Pinpoint the cell where the given text exists, returning its (X, Y) midpoint coordinate. 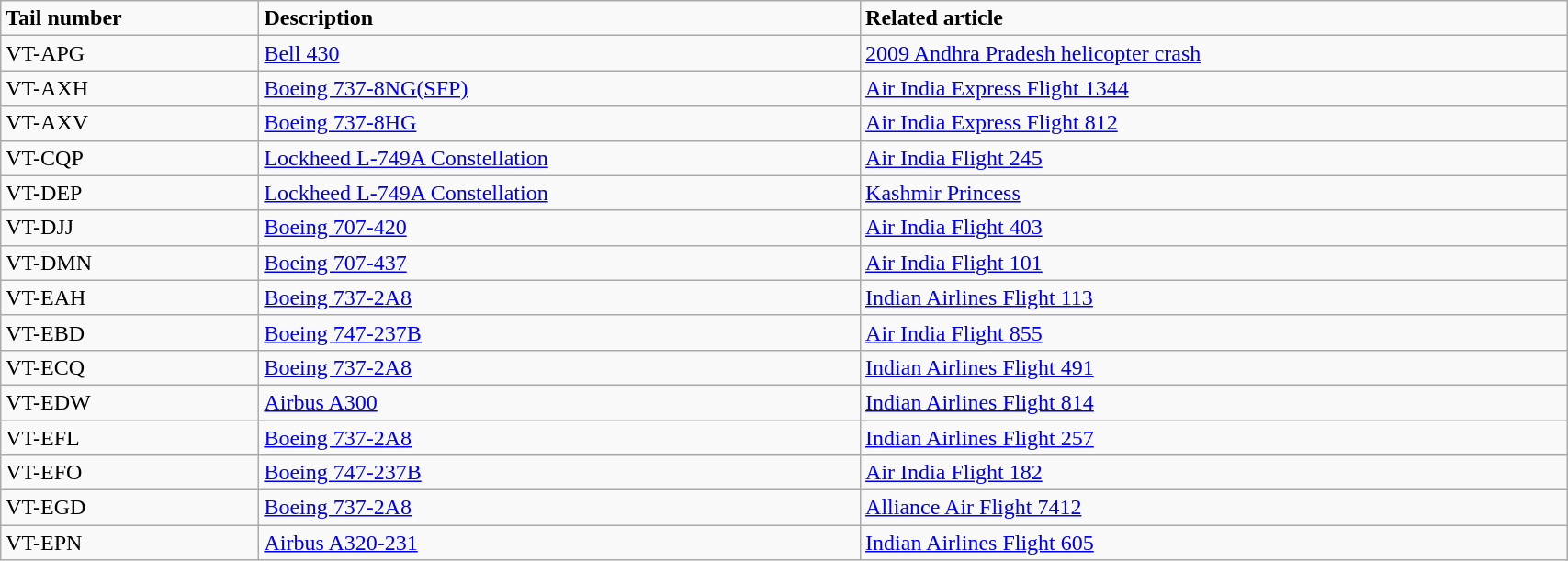
VT-EAH (130, 297)
Air India Flight 403 (1214, 228)
Air India Flight 182 (1214, 473)
Indian Airlines Flight 113 (1214, 297)
VT-DJJ (130, 228)
Indian Airlines Flight 257 (1214, 438)
Boeing 707-420 (560, 228)
2009 Andhra Pradesh helicopter crash (1214, 53)
VT-EGD (130, 508)
Air India Flight 245 (1214, 158)
VT-ECQ (130, 367)
Alliance Air Flight 7412 (1214, 508)
Boeing 737-8NG(SFP) (560, 88)
Description (560, 18)
VT-EPN (130, 543)
Air India Express Flight 1344 (1214, 88)
VT-DMN (130, 263)
Indian Airlines Flight 814 (1214, 402)
Airbus A300 (560, 402)
VT-AXH (130, 88)
Kashmir Princess (1214, 193)
Air India Flight 101 (1214, 263)
Indian Airlines Flight 491 (1214, 367)
VT-AXV (130, 123)
VT-EFO (130, 473)
Airbus A320-231 (560, 543)
VT-EBD (130, 332)
VT-DEP (130, 193)
Tail number (130, 18)
Related article (1214, 18)
VT-CQP (130, 158)
Boeing 707-437 (560, 263)
VT-EDW (130, 402)
VT-APG (130, 53)
Indian Airlines Flight 605 (1214, 543)
Bell 430 (560, 53)
Boeing 737-8HG (560, 123)
Air India Express Flight 812 (1214, 123)
VT-EFL (130, 438)
Air India Flight 855 (1214, 332)
